Determine the [x, y] coordinate at the center of the cell enclosing the given text.  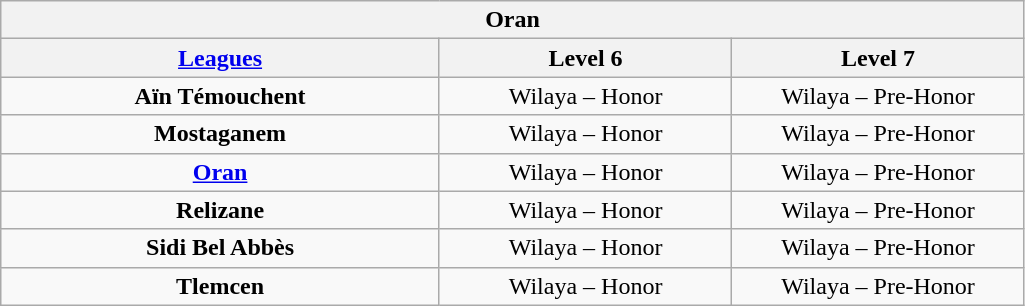
Relizane [220, 210]
Aïn Témouchent [220, 96]
Tlemcen [220, 286]
Sidi Bel Abbès [220, 248]
Level 6 [585, 58]
Level 7 [878, 58]
Leagues [220, 58]
Mostaganem [220, 134]
